Find where the given text appears and provide that cell's center as [x, y] coordinate. 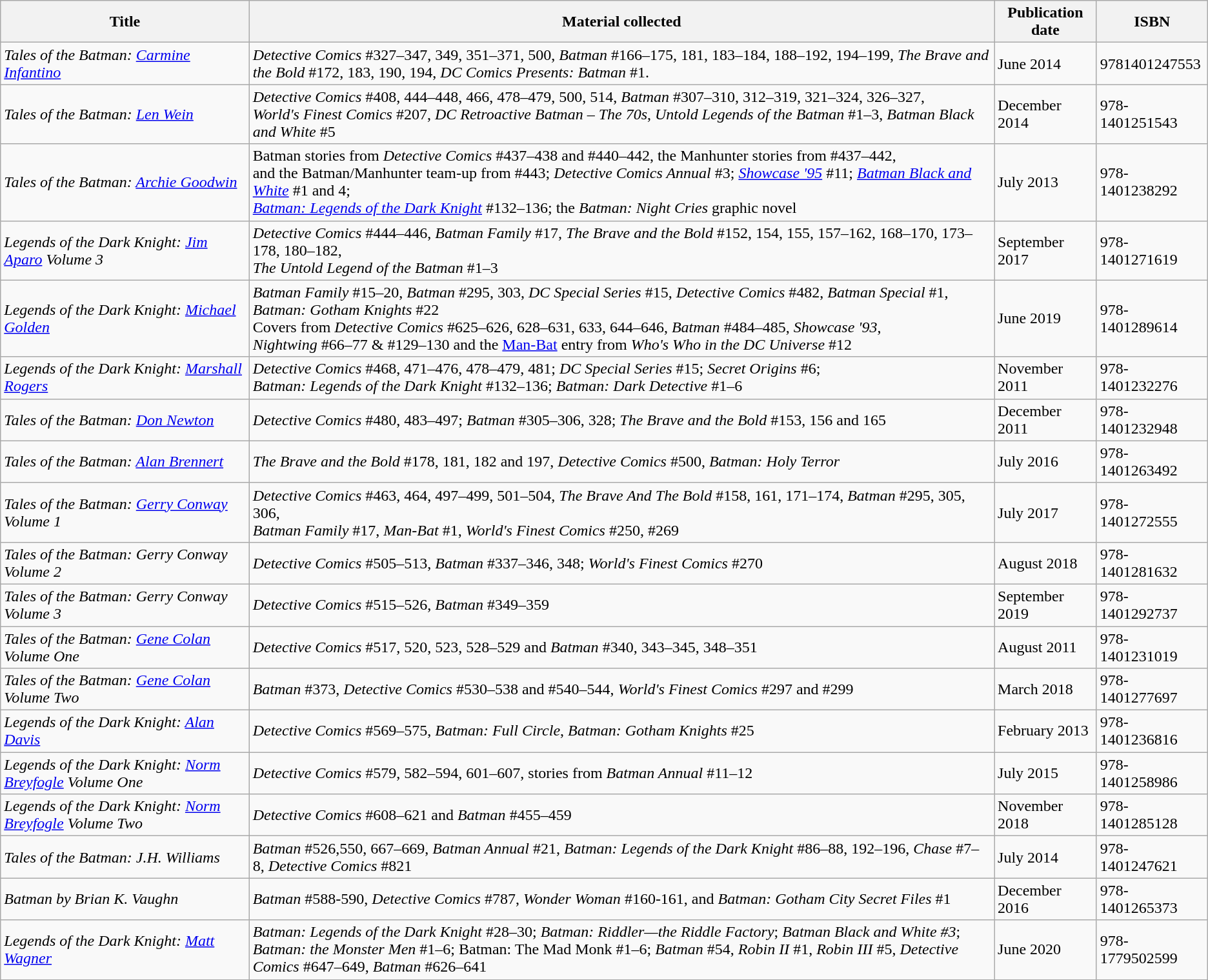
Tales of the Batman: J.H. Williams [125, 857]
978-1401236816 [1152, 732]
November 2011 [1045, 378]
Detective Comics #579, 582–594, 601–607, stories from Batman Annual #11–12 [621, 773]
Detective Comics #480, 483–497; Batman #305–306, 328; The Brave and the Bold #153, 156 and 165 [621, 419]
978-1401272555 [1152, 512]
Legends of the Dark Knight: Marshall Rogers [125, 378]
978-1401277697 [1152, 689]
978-1401263492 [1152, 462]
978-1401289614 [1152, 319]
ISBN [1152, 22]
Tales of the Batman: Gene Colan Volume Two [125, 689]
Tales of the Batman: Alan Brennert [125, 462]
September 2019 [1045, 605]
Detective Comics #515–526, Batman #349–359 [621, 605]
Batman by Brian K. Vaughn [125, 899]
March 2018 [1045, 689]
978-1401285128 [1152, 815]
Detective Comics #517, 520, 523, 528–529 and Batman #340, 343–345, 348–351 [621, 646]
July 2013 [1045, 182]
978-1401251543 [1152, 114]
Title [125, 22]
November 2018 [1045, 815]
Legends of the Dark Knight: Michael Golden [125, 319]
Detective Comics #569–575, Batman: Full Circle, Batman: Gotham Knights #25 [621, 732]
978-1401292737 [1152, 605]
Material collected [621, 22]
978-1401281632 [1152, 563]
978-1401238292 [1152, 182]
Tales of the Batman: Len Wein [125, 114]
978-1401258986 [1152, 773]
The Brave and the Bold #178, 181, 182 and 197, Detective Comics #500, Batman: Holy Terror [621, 462]
Legends of the Dark Knight: Alan Davis [125, 732]
Batman #373, Detective Comics #530–538 and #540–544, World's Finest Comics #297 and #299 [621, 689]
Tales of the Batman: Gerry Conway Volume 2 [125, 563]
September 2017 [1045, 250]
July 2017 [1045, 512]
Publication date [1045, 22]
June 2014 [1045, 63]
Tales of the Batman: Carmine Infantino [125, 63]
Legends of the Dark Knight: Matt Wagner [125, 950]
Tales of the Batman: Archie Goodwin [125, 182]
978-1401232276 [1152, 378]
978-1401231019 [1152, 646]
Tales of the Batman: Gerry Conway Volume 1 [125, 512]
Legends of the Dark Knight: Norm Breyfogle Volume One [125, 773]
978-1401247621 [1152, 857]
August 2018 [1045, 563]
December 2016 [1045, 899]
Batman #526,550, 667–669, Batman Annual #21, Batman: Legends of the Dark Knight #86–88, 192–196, Chase #7–8, Detective Comics #821 [621, 857]
Tales of the Batman: Don Newton [125, 419]
Tales of the Batman: Gene Colan Volume One [125, 646]
Detective Comics #505–513, Batman #337–346, 348; World's Finest Comics #270 [621, 563]
Legends of the Dark Knight: Jim Aparo Volume 3 [125, 250]
December 2014 [1045, 114]
December 2011 [1045, 419]
Batman #588-590, Detective Comics #787, Wonder Woman #160-161, and Batman: Gotham City Secret Files #1 [621, 899]
July 2014 [1045, 857]
June 2020 [1045, 950]
Legends of the Dark Knight: Norm Breyfogle Volume Two [125, 815]
Tales of the Batman: Gerry Conway Volume 3 [125, 605]
9781401247553 [1152, 63]
June 2019 [1045, 319]
978-1779502599 [1152, 950]
978-1401265373 [1152, 899]
978-1401271619 [1152, 250]
978-1401232948 [1152, 419]
July 2016 [1045, 462]
August 2011 [1045, 646]
February 2013 [1045, 732]
Detective Comics #608–621 and Batman #455–459 [621, 815]
July 2015 [1045, 773]
